Pinpoint the cell where the given text exists, returning its [X, Y] midpoint coordinate. 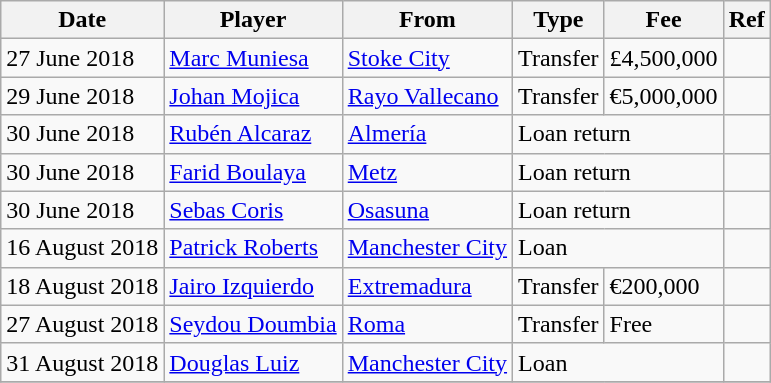
Player [253, 20]
Osasuna [427, 210]
Almería [427, 134]
£4,500,000 [664, 58]
Type [559, 20]
16 August 2018 [82, 248]
Jairo Izquierdo [253, 286]
Rubén Alcaraz [253, 134]
Ref [746, 20]
Extremadura [427, 286]
Seydou Doumbia [253, 324]
Free [664, 324]
Stoke City [427, 58]
31 August 2018 [82, 362]
€5,000,000 [664, 96]
27 August 2018 [82, 324]
€200,000 [664, 286]
Metz [427, 172]
Johan Mojica [253, 96]
Marc Muniesa [253, 58]
29 June 2018 [82, 96]
Sebas Coris [253, 210]
Fee [664, 20]
Douglas Luiz [253, 362]
Farid Boulaya [253, 172]
Roma [427, 324]
Patrick Roberts [253, 248]
From [427, 20]
18 August 2018 [82, 286]
27 June 2018 [82, 58]
Rayo Vallecano [427, 96]
Date [82, 20]
